Search for the cell housing the specified text and yield its (x, y) center coordinate. 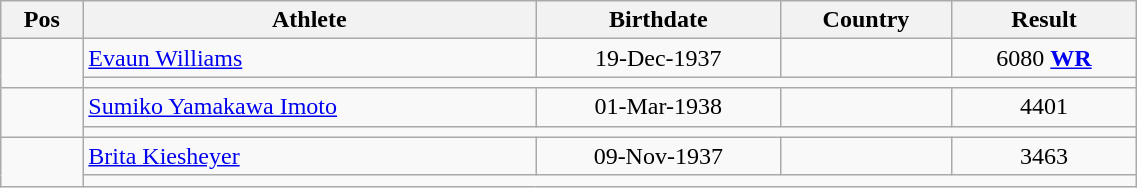
4401 (1044, 107)
09-Nov-1937 (658, 156)
Brita Kiesheyer (310, 156)
Country (866, 20)
Evaun Williams (310, 58)
Result (1044, 20)
Birthdate (658, 20)
6080 WR (1044, 58)
Athlete (310, 20)
19-Dec-1937 (658, 58)
Pos (42, 20)
3463 (1044, 156)
01-Mar-1938 (658, 107)
Sumiko Yamakawa Imoto (310, 107)
